For the text-containing cell, return its midpoint in (X, Y) coordinate format. 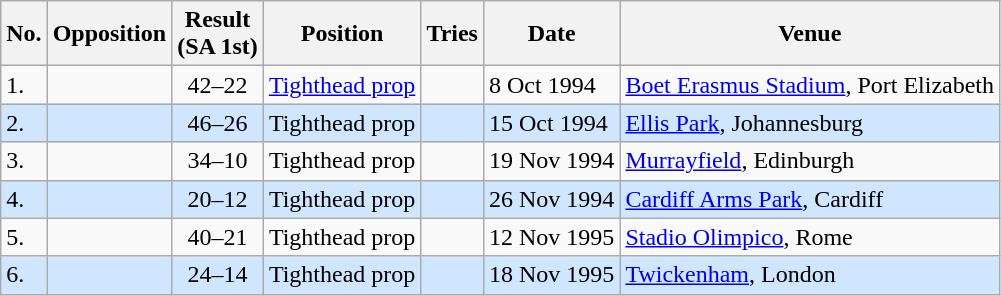
12 Nov 1995 (551, 237)
Murrayfield, Edinburgh (810, 161)
34–10 (218, 161)
Result(SA 1st) (218, 34)
Position (342, 34)
Opposition (109, 34)
2. (24, 123)
Boet Erasmus Stadium, Port Elizabeth (810, 85)
Stadio Olimpico, Rome (810, 237)
Venue (810, 34)
42–22 (218, 85)
3. (24, 161)
46–26 (218, 123)
Ellis Park, Johannesburg (810, 123)
Date (551, 34)
8 Oct 1994 (551, 85)
15 Oct 1994 (551, 123)
1. (24, 85)
4. (24, 199)
6. (24, 275)
20–12 (218, 199)
19 Nov 1994 (551, 161)
Cardiff Arms Park, Cardiff (810, 199)
Twickenham, London (810, 275)
5. (24, 237)
26 Nov 1994 (551, 199)
24–14 (218, 275)
Tries (452, 34)
40–21 (218, 237)
No. (24, 34)
18 Nov 1995 (551, 275)
